Pinpoint the cell where the given text exists, returning its [X, Y] midpoint coordinate. 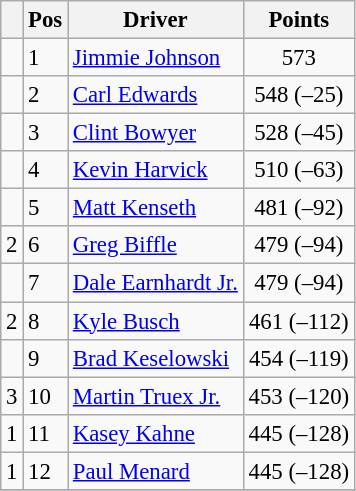
Driver [156, 20]
Clint Bowyer [156, 133]
Kasey Kahne [156, 433]
548 (–25) [298, 95]
573 [298, 58]
453 (–120) [298, 396]
481 (–92) [298, 208]
11 [46, 433]
12 [46, 471]
461 (–112) [298, 321]
528 (–45) [298, 133]
5 [46, 208]
7 [46, 283]
Pos [46, 20]
10 [46, 396]
Points [298, 20]
9 [46, 358]
454 (–119) [298, 358]
Greg Biffle [156, 245]
Kyle Busch [156, 321]
Dale Earnhardt Jr. [156, 283]
Brad Keselowski [156, 358]
Kevin Harvick [156, 170]
Carl Edwards [156, 95]
6 [46, 245]
Martin Truex Jr. [156, 396]
Jimmie Johnson [156, 58]
Paul Menard [156, 471]
510 (–63) [298, 170]
Matt Kenseth [156, 208]
4 [46, 170]
8 [46, 321]
